Return [x, y] of the center of cell containing provided text 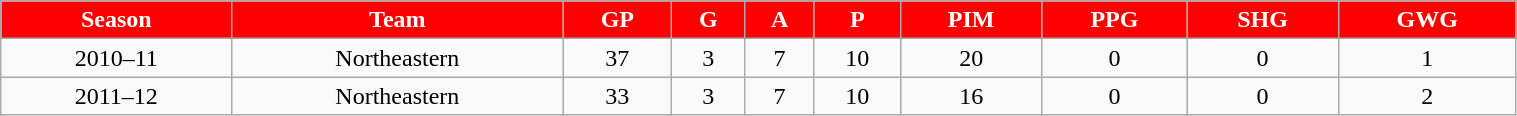
33 [618, 96]
1 [1427, 58]
2 [1427, 96]
20 [971, 58]
GP [618, 20]
2010–11 [116, 58]
37 [618, 58]
Team [398, 20]
PPG [1114, 20]
2011–12 [116, 96]
SHG [1262, 20]
G [708, 20]
A [780, 20]
16 [971, 96]
PIM [971, 20]
P [857, 20]
Season [116, 20]
GWG [1427, 20]
